Scan for the cell matching the given text and deliver its (x, y) coordinate at center. 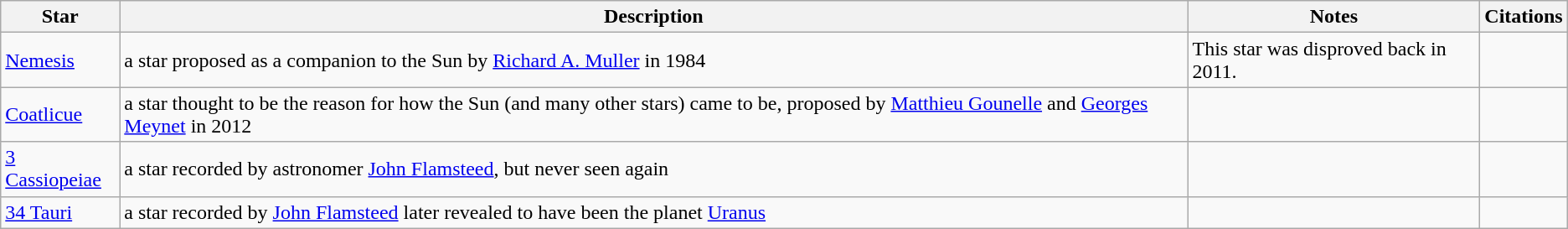
a star recorded by astronomer John Flamsteed, but never seen again (653, 169)
Star (60, 17)
Description (653, 17)
Notes (1333, 17)
3 Cassiopeiae (60, 169)
34 Tauri (60, 212)
This star was disproved back in 2011. (1333, 60)
Nemesis (60, 60)
Coatlicue (60, 114)
a star recorded by John Flamsteed later revealed to have been the planet Uranus (653, 212)
a star thought to be the reason for how the Sun (and many other stars) came to be, proposed by Matthieu Gounelle and Georges Meynet in 2012 (653, 114)
Citations (1524, 17)
a star proposed as a companion to the Sun by Richard A. Muller in 1984 (653, 60)
